Scan for the cell matching the given text and deliver its [x, y] coordinate at center. 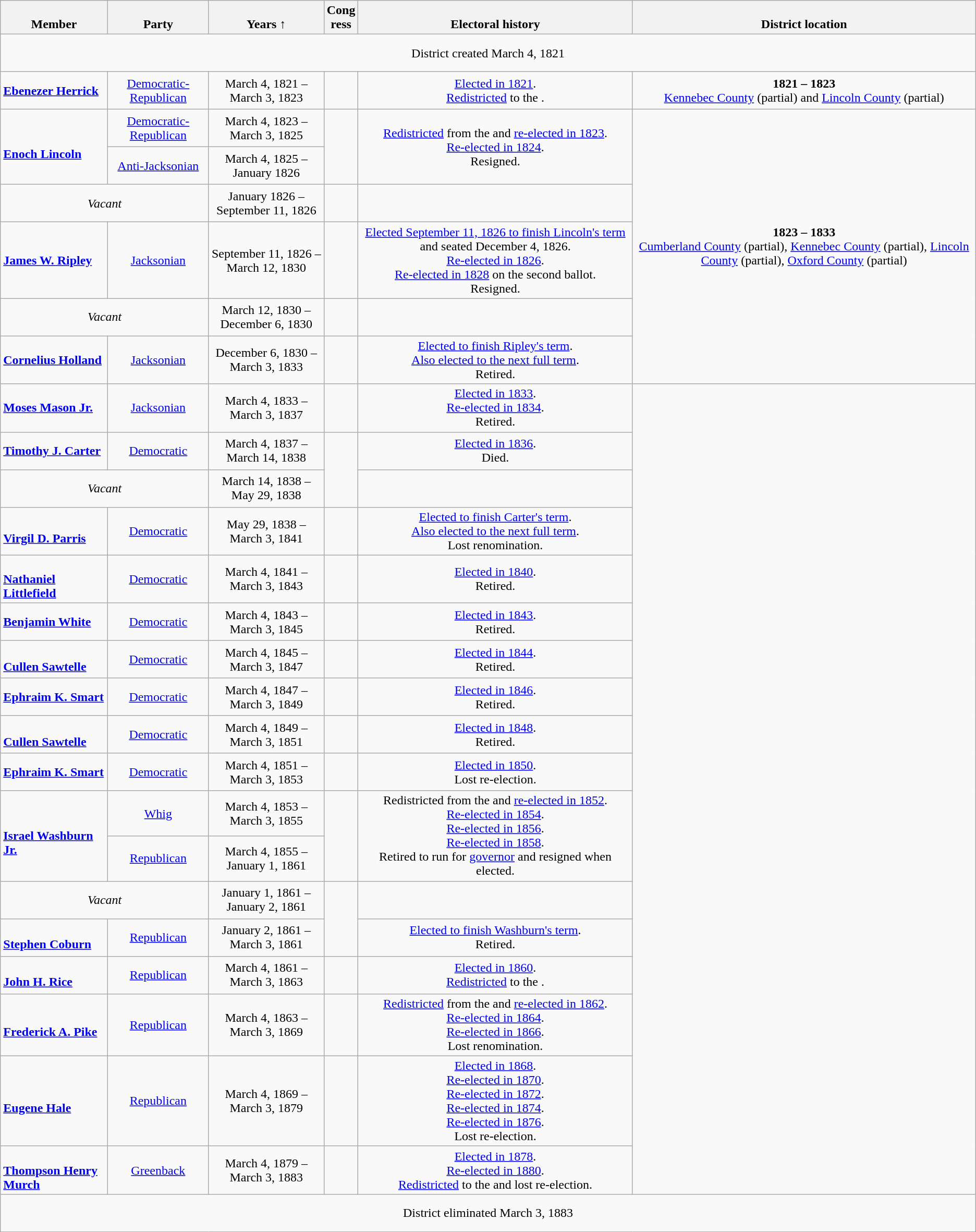
Electoral history [495, 18]
Eugene Hale [54, 1101]
Stephen Coburn [54, 937]
March 4, 1845 –March 3, 1847 [266, 659]
Elected in 1836.Died. [495, 451]
March 4, 1821 –March 3, 1823 [266, 91]
March 4, 1851 –March 3, 1853 [266, 772]
March 4, 1853 –March 3, 1855 [266, 814]
Party [158, 18]
March 4, 1879 –March 3, 1883 [266, 1170]
Ebenezer Herrick [54, 91]
Enoch Lincoln [54, 147]
Elected in 1821.Redistricted to the . [495, 91]
Elected September 11, 1826 to finish Lincoln's term and seated December 4, 1826.Re-elected in 1826.Re-elected in 1828 on the second ballot.Resigned. [495, 260]
District location [804, 18]
March 12, 1830 –December 6, 1830 [266, 317]
John H. Rice [54, 975]
Benjamin White [54, 622]
January 1826 –September 11, 1826 [266, 203]
March 4, 1869 –March 3, 1879 [266, 1101]
Elected in 1846.Retired. [495, 697]
Redistricted from the and re-elected in 1862.Re-elected in 1864.Re-elected in 1866.Lost renomination. [495, 1024]
March 4, 1849 –March 3, 1851 [266, 734]
Redistricted from the and re-elected in 1823.Re-elected in 1824.Resigned. [495, 147]
Israel Washburn Jr. [54, 836]
Cornelius Holland [54, 360]
March 4, 1861 –March 3, 1863 [266, 975]
Nathaniel Littlefield [54, 579]
January 1, 1861 –January 2, 1861 [266, 900]
James W. Ripley [54, 260]
March 4, 1823 –March 3, 1825 [266, 128]
March 4, 1847 –March 3, 1849 [266, 697]
Elected in 1833.Re-elected in 1834.Retired. [495, 408]
March 14, 1838 –May 29, 1838 [266, 488]
Elected in 1860.Redistricted to the . [495, 975]
March 4, 1843 –March 3, 1845 [266, 622]
Elected to finish Carter's term.Also elected to the next full term.Lost renomination. [495, 531]
Elected in 1843.Retired. [495, 622]
Virgil D. Parris [54, 531]
Elected in 1844.Retired. [495, 659]
Moses Mason Jr. [54, 408]
District eliminated March 3, 1883 [488, 1213]
Timothy J. Carter [54, 451]
1823 – 1833Cumberland County (partial), Kennebec County (partial), Lincoln County (partial), Oxford County (partial) [804, 247]
Anti-Jacksonian [158, 166]
December 6, 1830 –March 3, 1833 [266, 360]
Congress [341, 18]
March 4, 1825 –January 1826 [266, 166]
Elected to finish Washburn's term.Retired. [495, 937]
Elected in 1840.Retired. [495, 579]
May 29, 1838 –March 3, 1841 [266, 531]
March 4, 1837 –March 14, 1838 [266, 451]
March 4, 1855 –January 1, 1861 [266, 859]
Member [54, 18]
January 2, 1861 –March 3, 1861 [266, 937]
Elected in 1868.Re-elected in 1870.Re-elected in 1872.Re-elected in 1874.Re-elected in 1876.Lost re-election. [495, 1101]
1821 – 1823Kennebec County (partial) and Lincoln County (partial) [804, 91]
Thompson Henry Murch [54, 1170]
Elected to finish Ripley's term.Also elected to the next full term.Retired. [495, 360]
Years ↑ [266, 18]
Whig [158, 814]
Elected in 1848.Retired. [495, 734]
March 4, 1841 –March 3, 1843 [266, 579]
March 4, 1833 –March 3, 1837 [266, 408]
Frederick A. Pike [54, 1024]
September 11, 1826 –March 12, 1830 [266, 260]
Greenback [158, 1170]
Elected in 1850.Lost re-election. [495, 772]
District created March 4, 1821 [488, 53]
Elected in 1878.Re-elected in 1880.Redistricted to the and lost re-election. [495, 1170]
March 4, 1863 –March 3, 1869 [266, 1024]
